Provide the [x, y] coordinate of the cell's center where the given text is located.  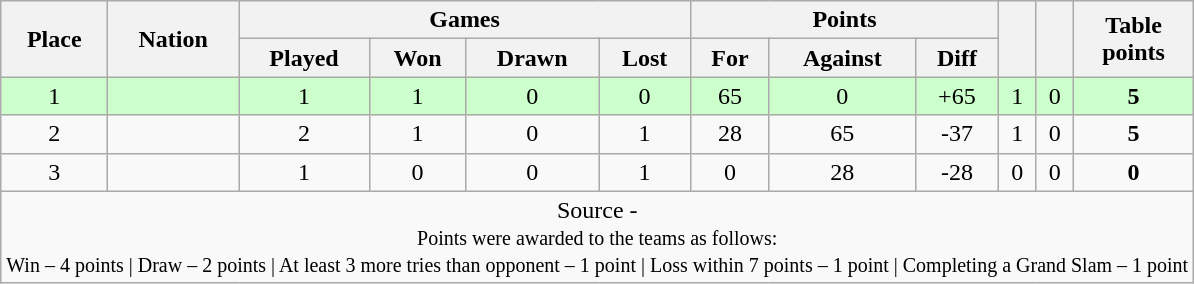
-28 [956, 172]
Won [417, 58]
Drawn [532, 58]
3 [54, 172]
-37 [956, 134]
Place [54, 39]
Diff [956, 58]
Against [842, 58]
Nation [174, 39]
Games [465, 20]
For [730, 58]
Tablepoints [1133, 39]
Lost [645, 58]
Played [304, 58]
+65 [956, 96]
Points [845, 20]
